Determine the (x, y) coordinate at the center of the cell enclosing the given text.  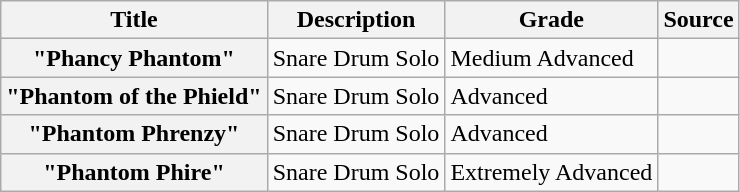
"Phancy Phantom" (134, 58)
Grade (552, 20)
Title (134, 20)
Description (356, 20)
"Phantom Phire" (134, 172)
Medium Advanced (552, 58)
Source (698, 20)
"Phantom Phrenzy" (134, 134)
Extremely Advanced (552, 172)
"Phantom of the Phield" (134, 96)
